Identify which cell holds the provided text, then report its [X, Y] central coordinate. 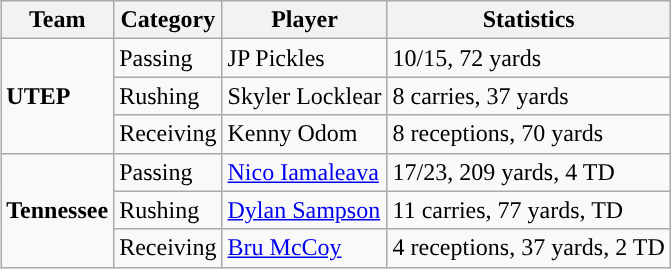
UTEP [58, 96]
Player [304, 20]
8 carries, 37 yards [528, 96]
Statistics [528, 20]
4 receptions, 37 yards, 2 TD [528, 248]
10/15, 72 yards [528, 58]
Category [168, 20]
JP Pickles [304, 58]
Bru McCoy [304, 248]
Skyler Locklear [304, 96]
17/23, 209 yards, 4 TD [528, 172]
8 receptions, 70 yards [528, 134]
11 carries, 77 yards, TD [528, 210]
Kenny Odom [304, 134]
Team [58, 20]
Tennessee [58, 210]
Dylan Sampson [304, 210]
Nico Iamaleava [304, 172]
